Output the [X, Y] coordinate of the center of the cell containing the given text.  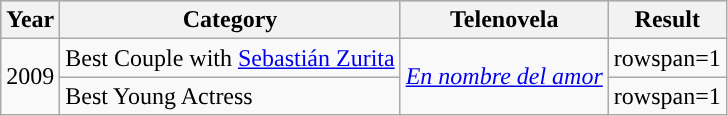
Category [230, 20]
En nombre del amor [504, 77]
Result [667, 20]
Best Young Actress [230, 96]
Best Couple with Sebastián Zurita [230, 58]
Telenovela [504, 20]
2009 [30, 77]
Year [30, 20]
